Capture the cell that displays the provided text and extract its [X, Y] central coordinate. 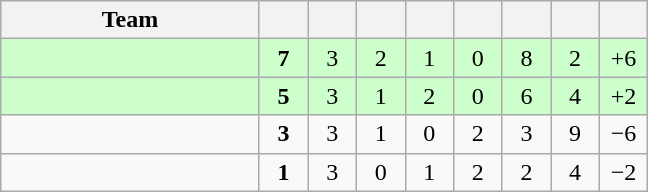
9 [576, 134]
6 [526, 96]
Team [130, 20]
7 [284, 58]
8 [526, 58]
+6 [624, 58]
5 [284, 96]
−6 [624, 134]
+2 [624, 96]
−2 [624, 172]
